Search for the cell housing the specified text and yield its (x, y) center coordinate. 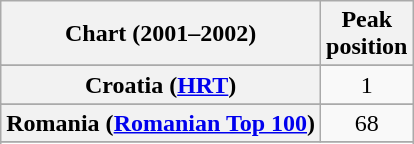
1 (367, 85)
Croatia (HRT) (161, 85)
Chart (2001–2002) (161, 34)
Romania (Romanian Top 100) (161, 123)
Peakposition (367, 34)
68 (367, 123)
